Return the [X, Y] coordinate for the center point of the cell that contains the specified text.  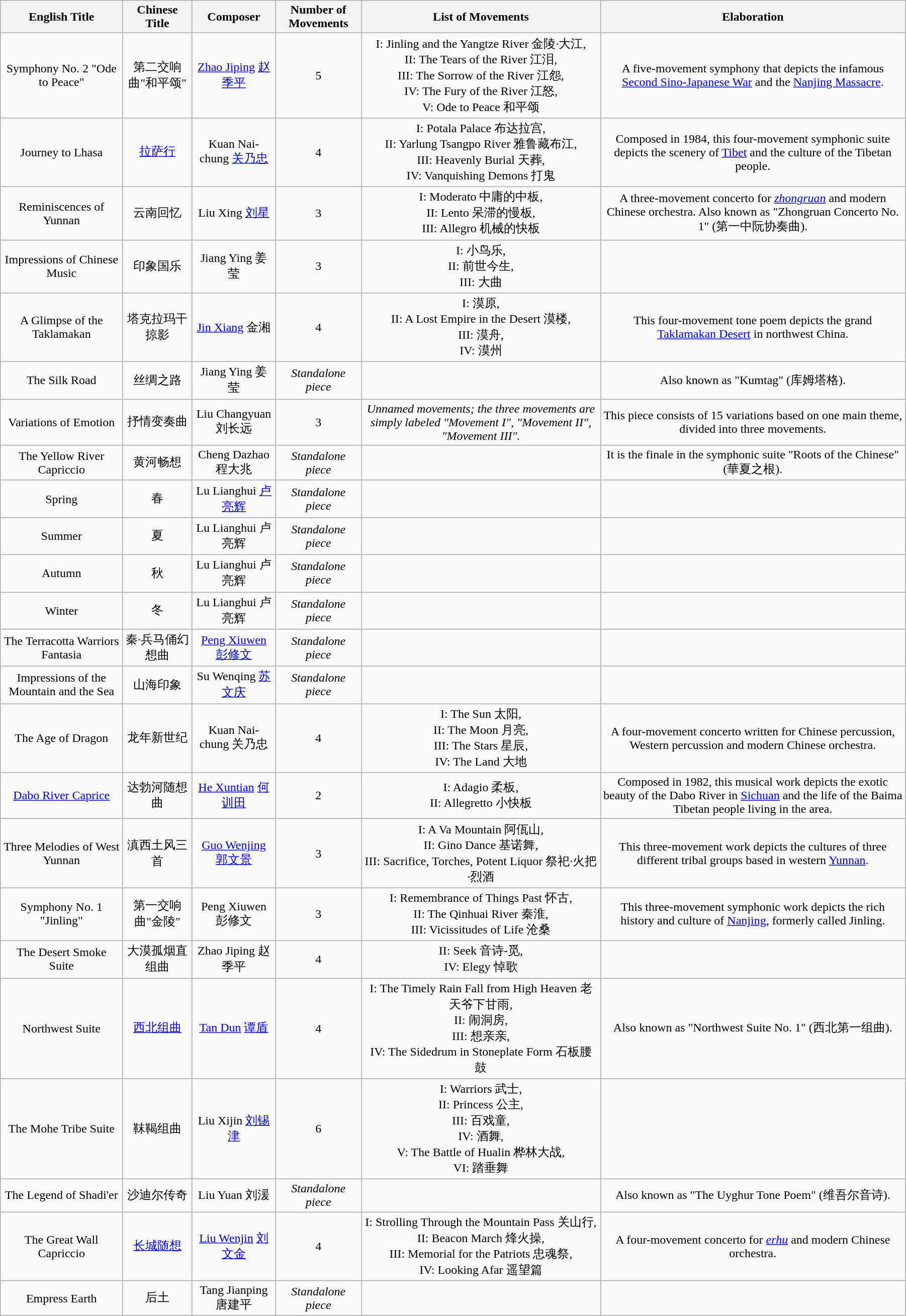
Chinese Title [157, 17]
It is the finale in the symphonic suite "Roots of the Chinese" (華夏之根). [753, 463]
I: Adagio 柔板, II: Allegretto 小快板 [481, 796]
II: Seek 音诗-觅, IV: Elegy 悼歌 [481, 959]
I: Moderato 中庸的中板, II: Lento 呆滞的慢板, III: Allegro 机械的快板 [481, 213]
冬 [157, 611]
Liu Wenjin 刘文金 [234, 1247]
The Age of Dragon [61, 738]
Liu Xing 刘星 [234, 213]
A four-movement concerto written for Chinese percussion, Western percussion and modern Chinese orchestra. [753, 738]
Symphony No. 1 "Jinling" [61, 914]
丝绸之路 [157, 381]
达勃河随想曲 [157, 796]
Jin Xiang 金湘 [234, 328]
靺鞨组曲 [157, 1129]
This three-movement work depicts the cultures of three different tribal groups based in western Yunnan. [753, 854]
This piece consists of 15 variations based on one main theme, divided into three movements. [753, 422]
A three-movement concerto for zhongruan and modern Chinese orchestra. Also known as "Zhongruan Concerto No. 1" (第一中阮协奏曲). [753, 213]
6 [319, 1129]
Variations of Emotion [61, 422]
A five-movement symphony that depicts the infamous Second Sino-Japanese War and the Nanjing Massacre. [753, 75]
夏 [157, 536]
Summer [61, 536]
I: Warriors 武士, II: Princess 公主, III: 百戏童, IV: 酒舞, V: The Battle of Hualin 桦林大战, VI: 踏垂舞 [481, 1129]
I: A Va Mountain 阿佤山, II: Gino Dance 基诺舞, III: Sacrifice, Torches, Potent Liquor 祭祀·火把·烈酒 [481, 854]
塔克拉玛干掠影 [157, 328]
Composed in 1984, this four-movement symphonic suite depicts the scenery of Tibet and the culture of the Tibetan people. [753, 152]
Guo Wenjing 郭文景 [234, 854]
The Mohe Tribe Suite [61, 1129]
Journey to Lhasa [61, 152]
Winter [61, 611]
The Legend of Shadi'er [61, 1195]
Autumn [61, 573]
Unnamed movements; the three movements are simply labeled "Movement I", "Movement II", "Movement III". [481, 422]
He Xuntian 何训田 [234, 796]
Reminiscences of Yunnan [61, 213]
2 [319, 796]
云南回忆 [157, 213]
长城随想 [157, 1247]
山海印象 [157, 685]
A Glimpse of the Taklamakan [61, 328]
Composer [234, 17]
Impressions of the Mountain and the Sea [61, 685]
Spring [61, 499]
第二交响曲"和平颂" [157, 75]
春 [157, 499]
Symphony No. 2 "Ode to Peace" [61, 75]
Cheng Dazhao 程大兆 [234, 463]
黄河畅想 [157, 463]
The Terracotta Warriors Fantasia [61, 648]
第一交响曲"金陵" [157, 914]
I: 小鸟乐, II: 前世今生, III: 大曲 [481, 266]
秦·兵马俑幻想曲 [157, 648]
Also known as "The Uyghur Tone Poem" (维吾尔音诗). [753, 1195]
This four-movement tone poem depicts the grand Taklamakan Desert in northwest China. [753, 328]
拉萨行 [157, 152]
Number of Movements [319, 17]
滇西土风三首 [157, 854]
I: The Sun 太阳, II: The Moon 月亮, III: The Stars 星辰, IV: The Land 大地 [481, 738]
Three Melodies of West Yunnan [61, 854]
I: Remembrance of Things Past 怀古, II: The Qinhuai River 秦淮, III: Vicissitudes of Life 沧桑 [481, 914]
List of Movements [481, 17]
I: Strolling Through the Mountain Pass 关山行, II: Beacon March 烽火操, III: Memorial for the Patriots 忠魂祭, IV: Looking Afar 遥望篇 [481, 1247]
I: 漠原, II: A Lost Empire in the Desert 漠楼, III: 漠舟, IV: 漠州 [481, 328]
印象国乐 [157, 266]
This three-movement symphonic work depicts the rich history and culture of Nanjing, formerly called Jinling. [753, 914]
Also known as "Kumtag" (库姆塔格). [753, 381]
A four-movement concerto for erhu and modern Chinese orchestra. [753, 1247]
抒情变奏曲 [157, 422]
沙迪尔传奇 [157, 1195]
西北组曲 [157, 1028]
Also known as "Northwest Suite No. 1" (西北第一组曲). [753, 1028]
English Title [61, 17]
Dabo River Caprice [61, 796]
Tang Jianping 唐建平 [234, 1298]
后土 [157, 1298]
Northwest Suite [61, 1028]
Liu Xijin 刘锡津 [234, 1129]
Su Wenqing 苏文庆 [234, 685]
Tan Dun 谭盾 [234, 1028]
The Great Wall Capriccio [61, 1247]
I: Potala Palace 布达拉宫, II: Yarlung Tsangpo River 雅鲁藏布江, III: Heavenly Burial 天葬, IV: Vanquishing Demons 打鬼 [481, 152]
5 [319, 75]
Elaboration [753, 17]
I: The Timely Rain Fall from High Heaven 老天爷下甘雨, II: 闹洞房, III: 想亲亲, IV: The Sidedrum in Stoneplate Form 石板腰鼓 [481, 1028]
The Silk Road [61, 381]
Liu Changyuan 刘长远 [234, 422]
大漠孤烟直组曲 [157, 959]
秋 [157, 573]
The Yellow River Capriccio [61, 463]
The Desert Smoke Suite [61, 959]
Liu Yuan 刘湲 [234, 1195]
Empress Earth [61, 1298]
龙年新世纪 [157, 738]
Impressions of Chinese Music [61, 266]
